For the text-containing cell, return its midpoint in [X, Y] coordinate format. 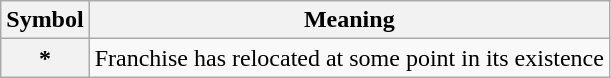
Meaning [349, 20]
* [45, 58]
Symbol [45, 20]
Franchise has relocated at some point in its existence [349, 58]
